Identify which cell holds the provided text, then report its (x, y) central coordinate. 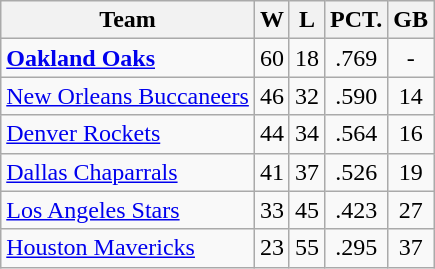
16 (411, 134)
.769 (356, 58)
46 (272, 96)
55 (306, 248)
Dallas Chaparrals (128, 172)
41 (272, 172)
34 (306, 134)
New Orleans Buccaneers (128, 96)
.295 (356, 248)
.423 (356, 210)
27 (411, 210)
32 (306, 96)
Oakland Oaks (128, 58)
Denver Rockets (128, 134)
.590 (356, 96)
14 (411, 96)
.564 (356, 134)
19 (411, 172)
23 (272, 248)
PCT. (356, 20)
45 (306, 210)
33 (272, 210)
GB (411, 20)
W (272, 20)
Los Angeles Stars (128, 210)
.526 (356, 172)
Houston Mavericks (128, 248)
60 (272, 58)
18 (306, 58)
- (411, 58)
44 (272, 134)
L (306, 20)
Team (128, 20)
